Determine the [X, Y] coordinate at the center of the cell enclosing the given text.  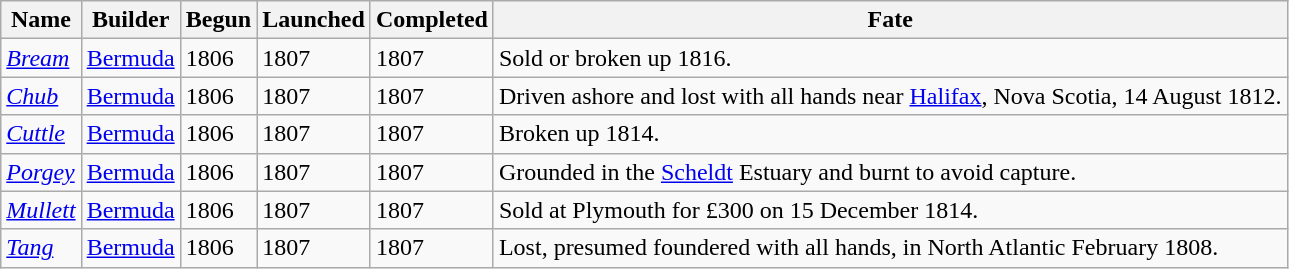
Mullett [41, 210]
Launched [314, 20]
Name [41, 20]
Driven ashore and lost with all hands near Halifax, Nova Scotia, 14 August 1812. [890, 96]
Grounded in the Scheldt Estuary and burnt to avoid capture. [890, 172]
Bream [41, 58]
Chub [41, 96]
Begun [218, 20]
Porgey [41, 172]
Sold at Plymouth for £300 on 15 December 1814. [890, 210]
Completed [432, 20]
Builder [130, 20]
Cuttle [41, 134]
Tang [41, 248]
Lost, presumed foundered with all hands, in North Atlantic February 1808. [890, 248]
Broken up 1814. [890, 134]
Fate [890, 20]
Sold or broken up 1816. [890, 58]
